Capture the cell that displays the provided text and extract its [x, y] central coordinate. 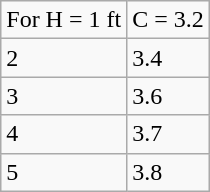
3.7 [168, 134]
5 [64, 172]
3.4 [168, 58]
For H = 1 ft [64, 20]
4 [64, 134]
3.6 [168, 96]
C = 3.2 [168, 20]
2 [64, 58]
3 [64, 96]
3.8 [168, 172]
